From the cell containing the given text, extract its center point as (x, y) coordinate. 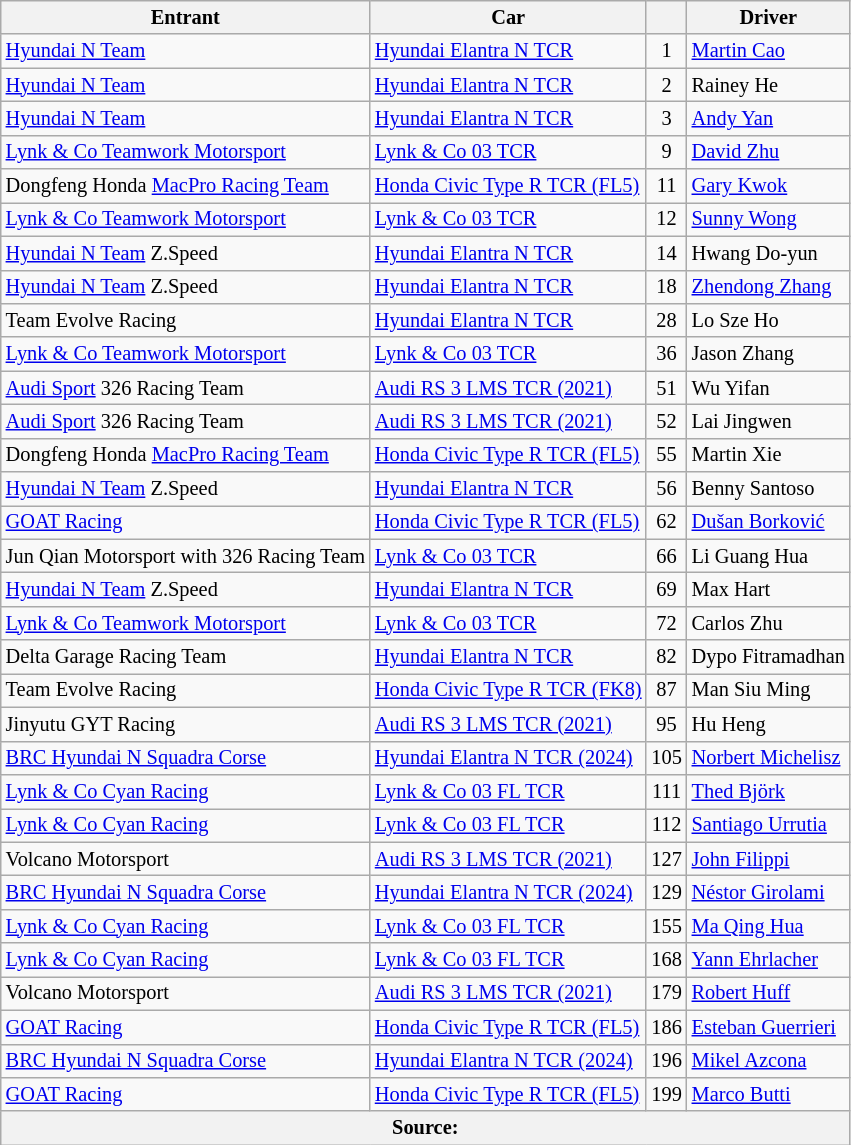
18 (666, 287)
Lai Jingwen (768, 421)
Esteban Guerrieri (768, 1027)
Jason Zhang (768, 354)
Man Siu Ming (768, 690)
Benny Santoso (768, 489)
95 (666, 724)
Néstor Girolami (768, 892)
Mikel Azcona (768, 1061)
Sunny Wong (768, 219)
Marco Butti (768, 1094)
Max Hart (768, 589)
66 (666, 556)
Car (508, 17)
3 (666, 118)
Dypo Fitramadhan (768, 657)
1 (666, 51)
Santiago Urrutia (768, 825)
82 (666, 657)
Source: (426, 1128)
11 (666, 186)
105 (666, 758)
51 (666, 388)
Delta Garage Racing Team (186, 657)
196 (666, 1061)
72 (666, 623)
Thed Björk (768, 791)
Lo Sze Ho (768, 320)
127 (666, 859)
155 (666, 926)
Andy Yan (768, 118)
28 (666, 320)
Yann Ehrlacher (768, 960)
John Filippi (768, 859)
55 (666, 455)
David Zhu (768, 152)
Carlos Zhu (768, 623)
111 (666, 791)
14 (666, 253)
199 (666, 1094)
112 (666, 825)
Gary Kwok (768, 186)
Wu Yifan (768, 388)
2 (666, 85)
Jun Qian Motorsport with 326 Racing Team (186, 556)
56 (666, 489)
87 (666, 690)
Zhendong Zhang (768, 287)
69 (666, 589)
Honda Civic Type R TCR (FK8) (508, 690)
36 (666, 354)
Martin Cao (768, 51)
129 (666, 892)
62 (666, 522)
Hwang Do-yun (768, 253)
186 (666, 1027)
Driver (768, 17)
168 (666, 960)
Dušan Borković (768, 522)
Jinyutu GYT Racing (186, 724)
52 (666, 421)
Entrant (186, 17)
Hu Heng (768, 724)
Ma Qing Hua (768, 926)
Norbert Michelisz (768, 758)
9 (666, 152)
Robert Huff (768, 993)
12 (666, 219)
Martin Xie (768, 455)
179 (666, 993)
Li Guang Hua (768, 556)
Rainey He (768, 85)
